Find where the given text appears and provide that cell's center as [X, Y] coordinate. 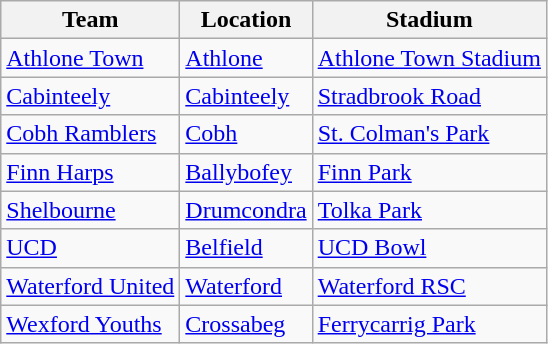
Athlone [246, 58]
Cobh [246, 134]
Ballybofey [246, 172]
Waterford United [90, 286]
UCD [90, 248]
Stadium [429, 20]
Team [90, 20]
St. Colman's Park [429, 134]
Waterford [246, 286]
Crossabeg [246, 324]
Stradbrook Road [429, 96]
Finn Park [429, 172]
Tolka Park [429, 210]
Cobh Ramblers [90, 134]
Wexford Youths [90, 324]
Drumcondra [246, 210]
Waterford RSC [429, 286]
Belfield [246, 248]
Shelbourne [90, 210]
Athlone Town [90, 58]
Location [246, 20]
Ferrycarrig Park [429, 324]
Finn Harps [90, 172]
Athlone Town Stadium [429, 58]
UCD Bowl [429, 248]
